Locate the cell with the specified text and output its [x, y] center coordinate. 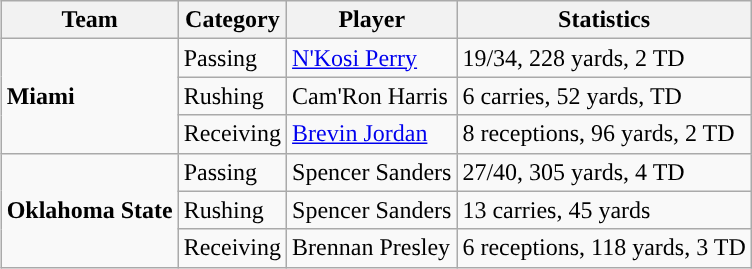
Statistics [604, 20]
19/34, 228 yards, 2 TD [604, 58]
Team [90, 20]
Cam'Ron Harris [372, 96]
8 receptions, 96 yards, 2 TD [604, 134]
Player [372, 20]
6 receptions, 118 yards, 3 TD [604, 248]
Oklahoma State [90, 210]
N'Kosi Perry [372, 58]
13 carries, 45 yards [604, 210]
Brennan Presley [372, 248]
6 carries, 52 yards, TD [604, 96]
Miami [90, 96]
Category [232, 20]
27/40, 305 yards, 4 TD [604, 172]
Brevin Jordan [372, 134]
